Return [X, Y] of the center of cell containing provided text 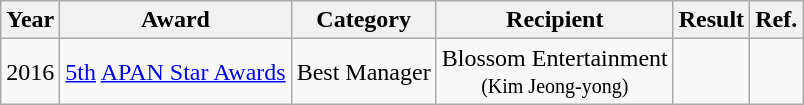
Category [364, 20]
Award [176, 20]
Result [711, 20]
Blossom Entertainment (Kim Jeong-yong) [554, 72]
Year [30, 20]
2016 [30, 72]
5th APAN Star Awards [176, 72]
Recipient [554, 20]
Best Manager [364, 72]
Ref. [776, 20]
